Pinpoint the cell where the given text exists, returning its [x, y] midpoint coordinate. 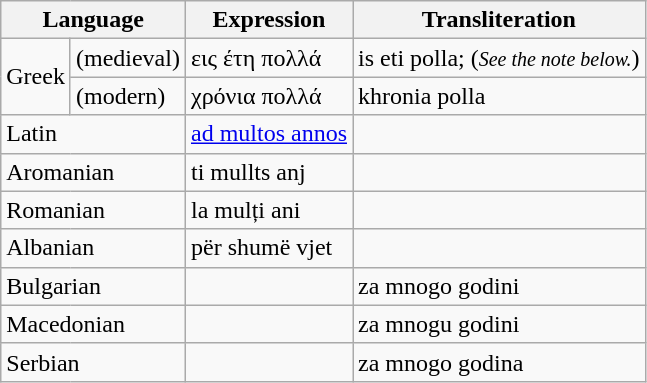
khronia polla [500, 96]
Serbian [94, 362]
za mnogo godina [500, 362]
Bulgarian [94, 286]
Latin [94, 134]
Greek [36, 77]
za mnogo godini [500, 286]
Language [94, 20]
Aromanian [94, 172]
Expression [268, 20]
Romanian [94, 210]
ad multos annos [268, 134]
Transliteration [500, 20]
la mulți ani [268, 210]
χρόνια πολλά [268, 96]
(modern) [128, 96]
Macedonian [94, 324]
Albanian [94, 248]
za mnogu godini [500, 324]
ti mullts anj [268, 172]
εις έτη πολλά [268, 58]
(medieval) [128, 58]
për shumë vjet [268, 248]
is eti polla; (See the note below.) [500, 58]
